Find where the given text appears and provide that cell's center as (x, y) coordinate. 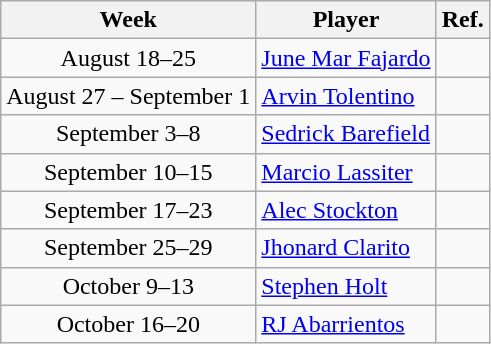
September 10–15 (128, 172)
Sedrick Barefield (346, 134)
September 17–23 (128, 210)
October 9–13 (128, 286)
October 16–20 (128, 324)
September 3–8 (128, 134)
Jhonard Clarito (346, 248)
RJ Abarrientos (346, 324)
Week (128, 20)
Marcio Lassiter (346, 172)
June Mar Fajardo (346, 58)
Arvin Tolentino (346, 96)
Alec Stockton (346, 210)
Stephen Holt (346, 286)
Player (346, 20)
Ref. (462, 20)
August 27 – September 1 (128, 96)
August 18–25 (128, 58)
September 25–29 (128, 248)
